Identify which cell holds the provided text, then report its (X, Y) central coordinate. 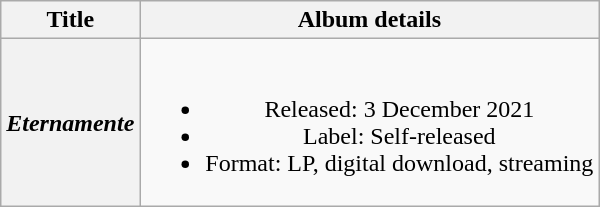
Album details (370, 20)
Eternamente (70, 122)
Title (70, 20)
Released: 3 December 2021Label: Self-releasedFormat: LP, digital download, streaming (370, 122)
